Provide the [x, y] coordinate of the cell's center where the given text is located.  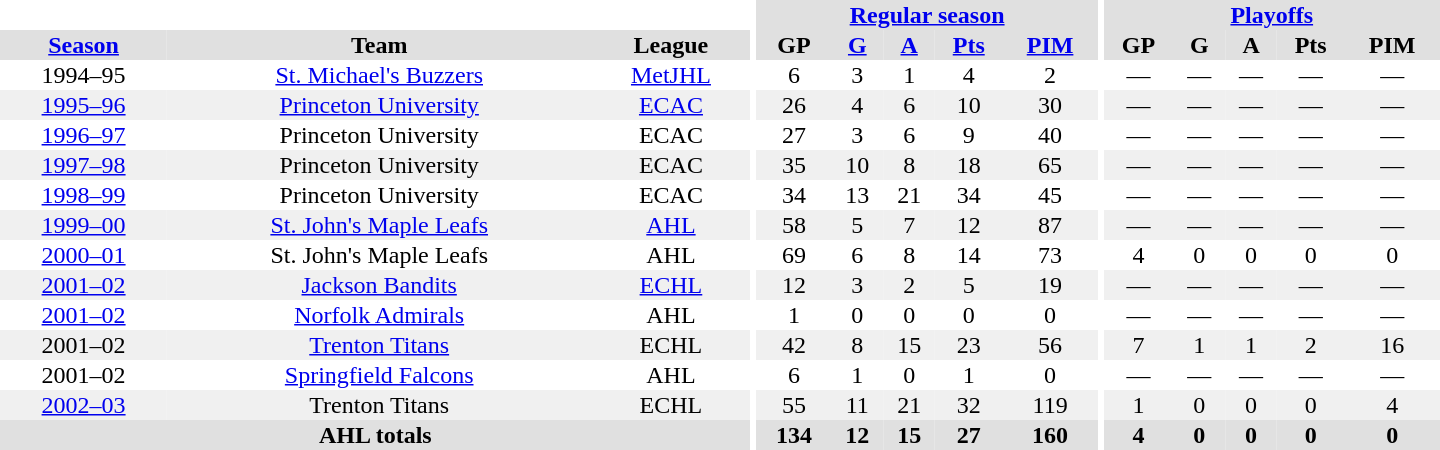
73 [1050, 255]
160 [1050, 435]
1995–96 [84, 105]
Norfolk Admirals [379, 315]
AHL totals [376, 435]
1997–98 [84, 165]
119 [1050, 405]
Jackson Bandits [379, 285]
42 [794, 345]
Team [379, 45]
65 [1050, 165]
58 [794, 225]
Regular season [926, 15]
1996–97 [84, 135]
32 [968, 405]
30 [1050, 105]
14 [968, 255]
Springfield Falcons [379, 375]
19 [1050, 285]
16 [1392, 345]
26 [794, 105]
87 [1050, 225]
St. Michael's Buzzers [379, 75]
Playoffs [1272, 15]
2002–03 [84, 405]
Season [84, 45]
MetJHL [670, 75]
40 [1050, 135]
1998–99 [84, 195]
45 [1050, 195]
11 [857, 405]
23 [968, 345]
56 [1050, 345]
1994–95 [84, 75]
13 [857, 195]
69 [794, 255]
2000–01 [84, 255]
35 [794, 165]
1999–00 [84, 225]
55 [794, 405]
League [670, 45]
18 [968, 165]
134 [794, 435]
9 [968, 135]
